For the text-containing cell, return its midpoint in [X, Y] coordinate format. 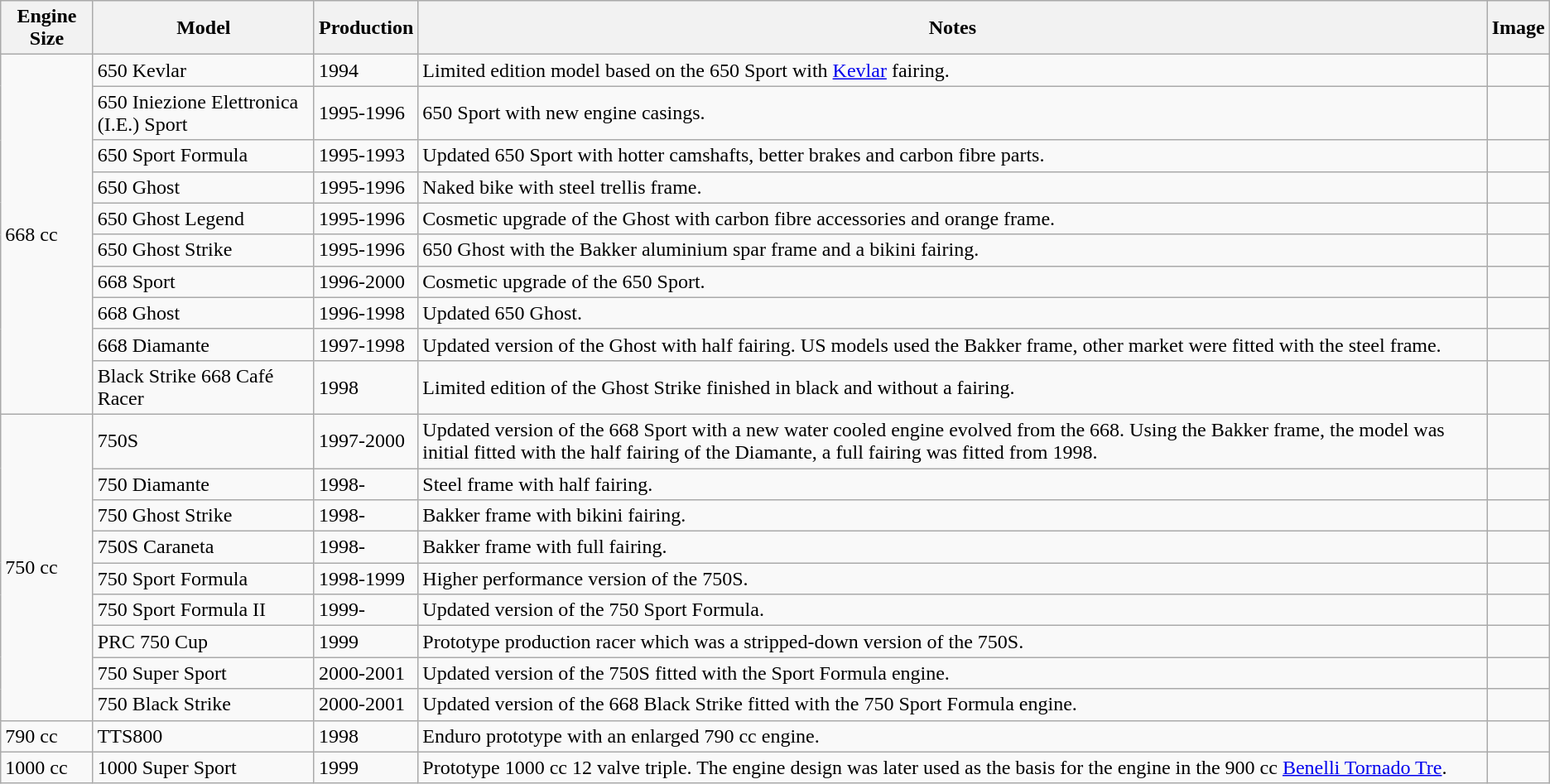
668 Ghost [204, 313]
1998-1999 [366, 579]
1997-1998 [366, 344]
750S Caraneta [204, 547]
750 Ghost Strike [204, 516]
Prototype production racer which was a stripped-down version of the 750S. [952, 642]
1000 cc [46, 767]
1000 Super Sport [204, 767]
750 Sport Formula [204, 579]
790 cc [46, 736]
Black Strike 668 Café Racer [204, 387]
Image [1519, 28]
650 Ghost Legend [204, 219]
Updated version of the 668 Black Strike fitted with the 750 Sport Formula engine. [952, 705]
650 Sport with new engine casings. [952, 113]
650 Ghost with the Bakker aluminium spar frame and a bikini fairing. [952, 250]
750 Diamante [204, 484]
650 Ghost [204, 187]
Bakker frame with full fairing. [952, 547]
750 Black Strike [204, 705]
Steel frame with half fairing. [952, 484]
1995-1993 [366, 156]
650 Iniezione Elettronica (I.E.) Sport [204, 113]
Updated version of the 750 Sport Formula. [952, 610]
650 Sport Formula [204, 156]
668 cc [46, 235]
Cosmetic upgrade of the Ghost with carbon fibre accessories and orange frame. [952, 219]
750 cc [46, 567]
Model [204, 28]
Limited edition of the Ghost Strike finished in black and without a fairing. [952, 387]
Updated version of the 750S fitted with the Sport Formula engine. [952, 673]
TTS800 [204, 736]
1996-2000 [366, 281]
750 Sport Formula II [204, 610]
Cosmetic upgrade of the 650 Sport. [952, 281]
Bakker frame with bikini fairing. [952, 516]
750S [204, 440]
Naked bike with steel trellis frame. [952, 187]
650 Ghost Strike [204, 250]
668 Diamante [204, 344]
1996-1998 [366, 313]
650 Kevlar [204, 70]
1994 [366, 70]
1997-2000 [366, 440]
Production [366, 28]
Enduro prototype with an enlarged 790 cc engine. [952, 736]
PRC 750 Cup [204, 642]
Prototype 1000 cc 12 valve triple. The engine design was later used as the basis for the engine in the 900 cc Benelli Tornado Tre. [952, 767]
Updated 650 Ghost. [952, 313]
Updated 650 Sport with hotter camshafts, better brakes and carbon fibre parts. [952, 156]
Updated version of the Ghost with half fairing. US models used the Bakker frame, other market were fitted with the steel frame. [952, 344]
Engine Size [46, 28]
Higher performance version of the 750S. [952, 579]
Limited edition model based on the 650 Sport with Kevlar fairing. [952, 70]
668 Sport [204, 281]
750 Super Sport [204, 673]
Notes [952, 28]
1999- [366, 610]
